Determine the [X, Y] coordinate at the center of the cell enclosing the given text.  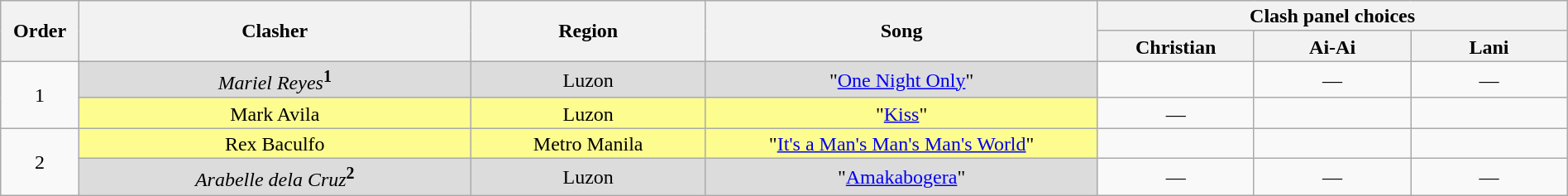
Clasher [275, 31]
"It's a Man's Man's Man's World" [901, 144]
Ai-Ai [1331, 46]
Region [588, 31]
Order [40, 31]
"Amakabogera" [901, 177]
Metro Manila [588, 144]
Clash panel choices [1332, 17]
Mark Avila [275, 112]
Arabelle dela Cruz2 [275, 177]
Lani [1489, 46]
1 [40, 94]
Mariel Reyes1 [275, 79]
Rex Baculfo [275, 144]
"Kiss" [901, 112]
"One Night Only" [901, 79]
2 [40, 162]
Song [901, 31]
Christian [1176, 46]
